Locate the cell with the specified text and output its (x, y) center coordinate. 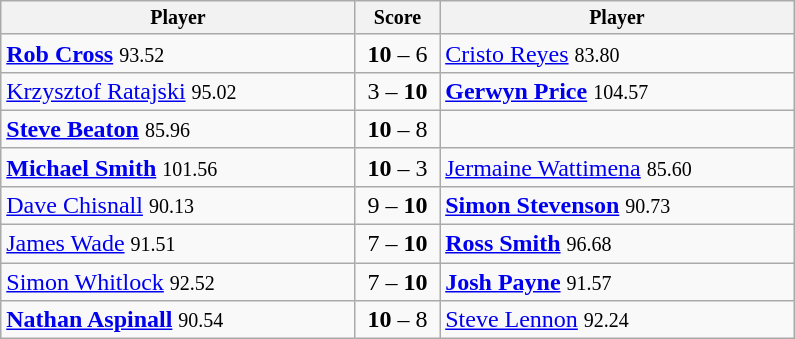
9 – 10 (397, 205)
Krzysztof Ratajski 95.02 (178, 91)
Nathan Aspinall 90.54 (178, 320)
Dave Chisnall 90.13 (178, 205)
Cristo Reyes 83.80 (617, 53)
Steve Beaton 85.96 (178, 129)
Steve Lennon 92.24 (617, 320)
10 – 6 (397, 53)
Michael Smith 101.56 (178, 167)
Score (397, 18)
Josh Payne 91.57 (617, 282)
Ross Smith 96.68 (617, 244)
Simon Whitlock 92.52 (178, 282)
Gerwyn Price 104.57 (617, 91)
James Wade 91.51 (178, 244)
Jermaine Wattimena 85.60 (617, 167)
10 – 3 (397, 167)
3 – 10 (397, 91)
Simon Stevenson 90.73 (617, 205)
Rob Cross 93.52 (178, 53)
